Pinpoint the cell where the given text exists, returning its (x, y) midpoint coordinate. 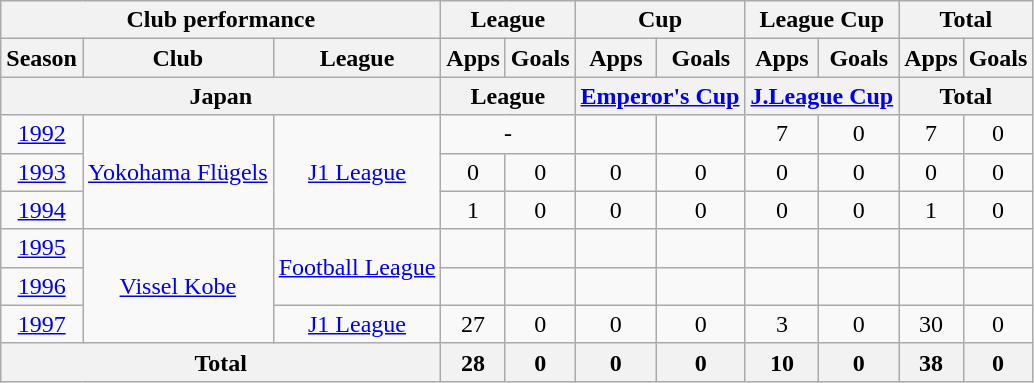
Season (42, 58)
Cup (660, 20)
1997 (42, 324)
1995 (42, 248)
Vissel Kobe (178, 286)
1996 (42, 286)
League Cup (822, 20)
J.League Cup (822, 96)
1993 (42, 172)
Club performance (221, 20)
Club (178, 58)
30 (931, 324)
28 (473, 362)
27 (473, 324)
10 (782, 362)
Emperor's Cup (660, 96)
1994 (42, 210)
3 (782, 324)
1992 (42, 134)
Football League (357, 267)
Japan (221, 96)
Yokohama Flügels (178, 172)
38 (931, 362)
- (508, 134)
